Return the [x, y] coordinate for the center point of the cell that contains the specified text.  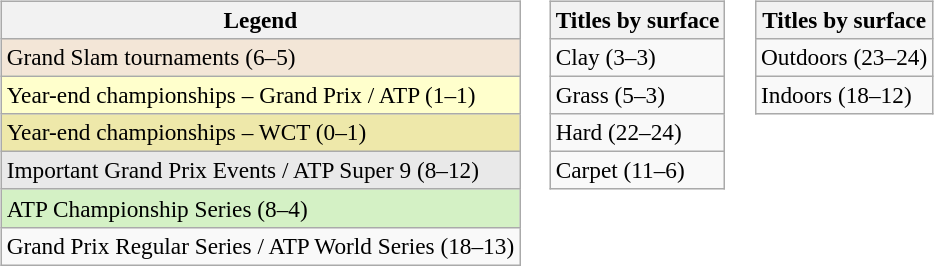
Indoors (18–12) [844, 95]
Grand Slam tournaments (6–5) [260, 57]
Year-end championships – Grand Prix / ATP (1–1) [260, 95]
Legend [260, 20]
Clay (3–3) [638, 57]
Grand Prix Regular Series / ATP World Series (18–13) [260, 246]
Hard (22–24) [638, 133]
Grass (5–3) [638, 95]
ATP Championship Series (8–4) [260, 208]
Important Grand Prix Events / ATP Super 9 (8–12) [260, 171]
Outdoors (23–24) [844, 57]
Carpet (11–6) [638, 171]
Year-end championships – WCT (0–1) [260, 133]
